Capture the cell that displays the provided text and extract its (x, y) central coordinate. 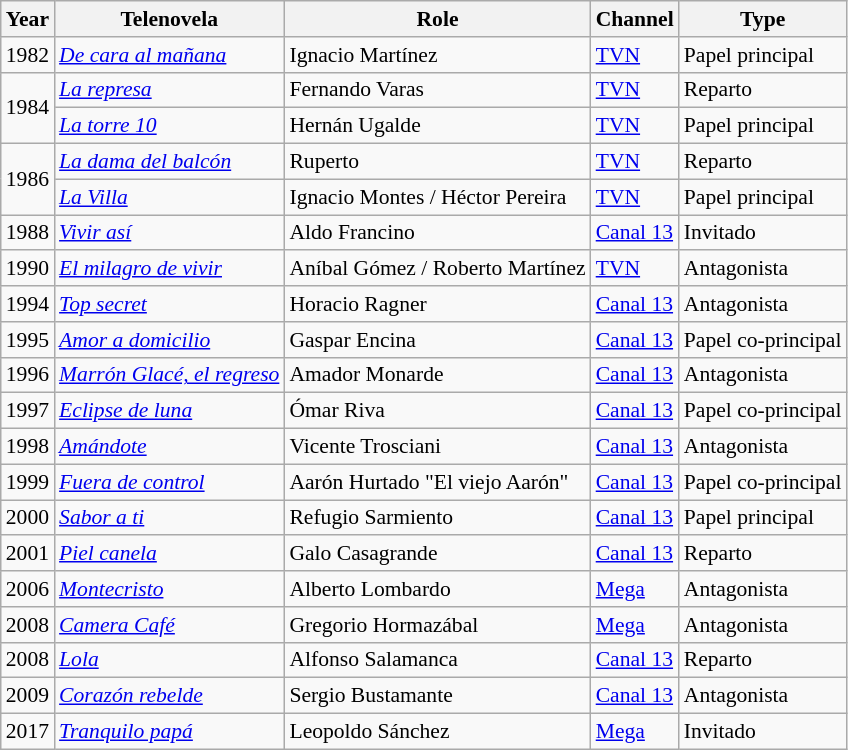
1995 (28, 340)
Montecristo (169, 589)
2000 (28, 518)
La represa (169, 90)
1996 (28, 375)
1986 (28, 180)
1997 (28, 411)
Alfonso Salamanca (437, 660)
Alberto Lombardo (437, 589)
Fuera de control (169, 482)
1990 (28, 269)
1998 (28, 447)
Fernando Varas (437, 90)
Type (763, 19)
1999 (28, 482)
El milagro de vivir (169, 269)
Vicente Trosciani (437, 447)
Amándote (169, 447)
Marrón Glacé, el regreso (169, 375)
Amador Monarde (437, 375)
Telenovela (169, 19)
Gregorio Hormazábal (437, 625)
Corazón rebelde (169, 696)
Ruperto (437, 162)
Lola (169, 660)
Ómar Riva (437, 411)
Aníbal Gómez / Roberto Martínez (437, 269)
Channel (635, 19)
Role (437, 19)
La dama del balcón (169, 162)
2009 (28, 696)
Refugio Sarmiento (437, 518)
Amor a domicilio (169, 340)
1988 (28, 233)
Top secret (169, 304)
Eclipse de luna (169, 411)
Tranquilo papá (169, 732)
La Villa (169, 197)
Galo Casagrande (437, 554)
Camera Café (169, 625)
Ignacio Martínez (437, 55)
2017 (28, 732)
Vivir así (169, 233)
Piel canela (169, 554)
La torre 10 (169, 126)
Aarón Hurtado "El viejo Aarón" (437, 482)
Aldo Francino (437, 233)
Gaspar Encina (437, 340)
Year (28, 19)
De cara al mañana (169, 55)
1982 (28, 55)
Leopoldo Sánchez (437, 732)
Ignacio Montes / Héctor Pereira (437, 197)
2001 (28, 554)
1994 (28, 304)
2006 (28, 589)
Hernán Ugalde (437, 126)
Sabor a ti (169, 518)
Sergio Bustamante (437, 696)
1984 (28, 108)
Horacio Ragner (437, 304)
